Identify which cell holds the provided text, then report its [x, y] central coordinate. 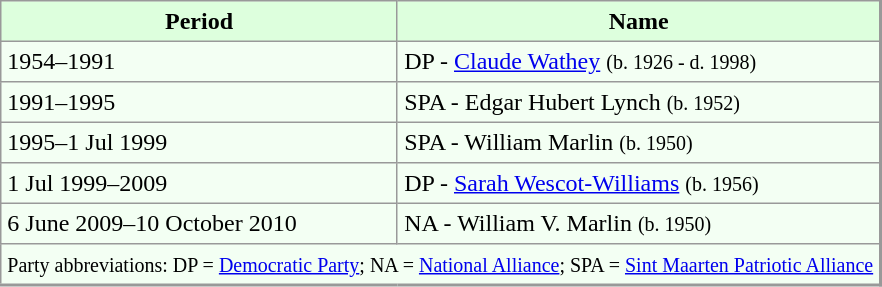
Period [200, 21]
DP - Claude Wathey (b. 1926 - d. 1998) [638, 61]
1954–1991 [200, 61]
6 June 2009–10 October 2010 [200, 223]
1995–1 Jul 1999 [200, 142]
SPA - Edgar Hubert Lynch (b. 1952) [638, 102]
DP - Sarah Wescot-Williams (b. 1956) [638, 183]
Name [638, 21]
1 Jul 1999–2009 [200, 183]
Party abbreviations: DP = Democratic Party; NA = National Alliance; SPA = Sint Maarten Patriotic Alliance [441, 264]
SPA - William Marlin (b. 1950) [638, 142]
NA - William V. Marlin (b. 1950) [638, 223]
1991–1995 [200, 102]
